Locate the cell with the specified text and output its (X, Y) center coordinate. 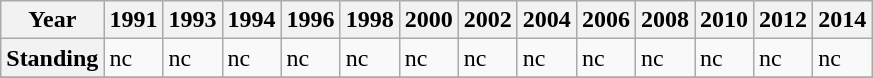
1996 (310, 20)
2014 (842, 20)
2000 (428, 20)
1991 (134, 20)
1994 (252, 20)
1993 (192, 20)
2004 (546, 20)
2006 (606, 20)
2008 (664, 20)
2010 (724, 20)
2012 (784, 20)
1998 (370, 20)
Year (52, 20)
2002 (488, 20)
Standing (52, 58)
